Determine the (x, y) coordinate at the center of the cell enclosing the given text.  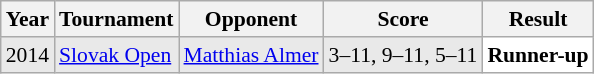
Matthias Almer (252, 55)
Runner-up (538, 55)
Score (404, 19)
2014 (28, 55)
Result (538, 19)
Slovak Open (116, 55)
Tournament (116, 19)
3–11, 9–11, 5–11 (404, 55)
Opponent (252, 19)
Year (28, 19)
